Return the [X, Y] coordinate for the center point of the cell that contains the specified text.  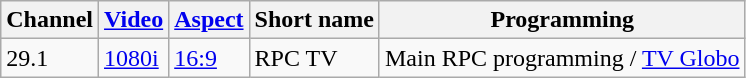
Channel [50, 20]
Short name [314, 20]
Programming [562, 20]
1080i [134, 58]
Aspect [209, 20]
RPC TV [314, 58]
29.1 [50, 58]
Main RPC programming / TV Globo [562, 58]
16:9 [209, 58]
Video [134, 20]
